Extract the [x, y] coordinate from the center of the cell holding the provided text.  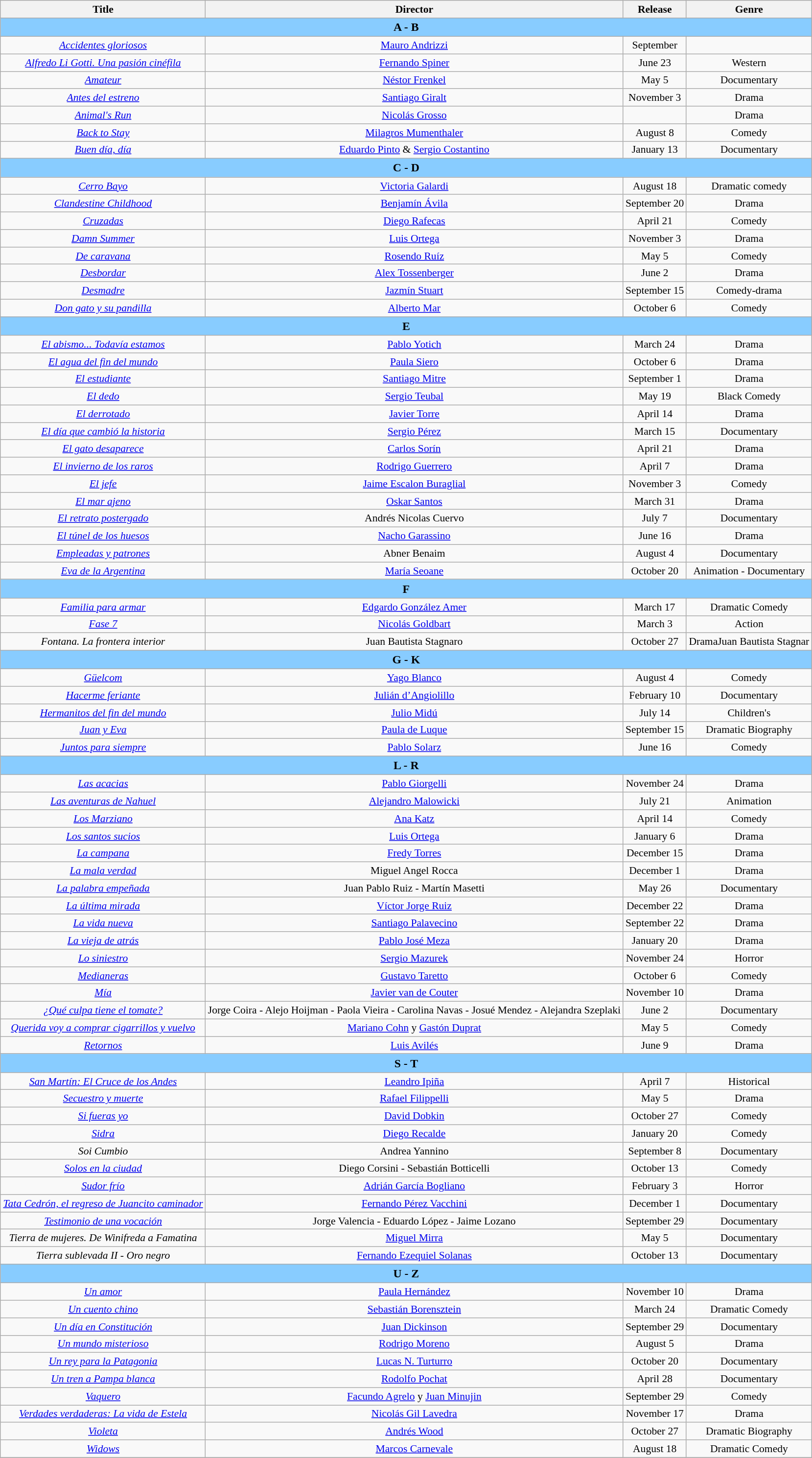
Medianeras [103, 976]
May 26 [655, 888]
March 3 [655, 624]
El gato desaparece [103, 449]
Sudor frío [103, 1186]
August 5 [655, 1344]
July 21 [655, 801]
La vida nueva [103, 923]
Historical [749, 1082]
Vaquero [103, 1396]
El derrotado [103, 414]
Pablo Yotich [414, 344]
Víctor Jorge Ruiz [414, 906]
¿Qué culpa tiene el tomate? [103, 1011]
Andrés Wood [414, 1432]
Jazmín Stuart [414, 291]
Un tren a Pampa blanca [103, 1379]
Oskar Santos [414, 501]
La campana [103, 853]
Title [103, 9]
Soi Cumbio [103, 1151]
Release [655, 9]
Juan Dickinson [414, 1327]
Javier van de Couter [414, 993]
Back to Stay [103, 133]
Pablo Giorgelli [414, 784]
El retrato postergado [103, 518]
Cruzadas [103, 221]
Un mundo misterioso [103, 1344]
Empleadas y patrones [103, 554]
Sergio Teubal [414, 397]
El túnel de los huesos [103, 536]
Mauro Andrizzi [414, 46]
Javier Torre [414, 414]
Sidra [103, 1134]
Benjamín Ávila [414, 204]
Un cuento chino [103, 1309]
Antes del estreno [103, 98]
Fernando Pérez Vacchini [414, 1203]
De caravana [103, 256]
Paula Hernández [414, 1292]
September 8 [655, 1151]
January 13 [655, 150]
December 22 [655, 906]
Eduardo Pinto & Sergio Costantino [414, 150]
April 28 [655, 1379]
Leandro Ipiña [414, 1082]
Jorge Coira - Alejo Hoijman - Paola Vieira - Carolina Navas - Josué Mendez - Alejandra Szeplaki [414, 1011]
Desbordar [103, 273]
Juan y Eva [103, 730]
Sebastián Borensztein [414, 1309]
Alberto Mar [414, 308]
Solos en la ciudad [103, 1169]
Alex Tossenberger [414, 273]
July 14 [655, 713]
Violeta [103, 1432]
Lucas N. Turturro [414, 1362]
Director [414, 9]
June 23 [655, 63]
La palabra empeñada [103, 888]
Fontana. La frontera interior [103, 642]
January 6 [655, 836]
March 31 [655, 501]
Genre [749, 9]
Pablo Solarz [414, 748]
Juntos para siempre [103, 748]
Secuestro y muerte [103, 1099]
Tierra de mujeres. De Winifreda a Famatina [103, 1238]
Milagros Mumenthaler [414, 133]
Damn Summer [103, 238]
Rosendo Ruíz [414, 256]
L - R [406, 766]
Testimonio de una vocación [103, 1221]
La mala verdad [103, 871]
Sergio Pérez [414, 431]
Fernando Spiner [414, 63]
F [406, 589]
Nicolás Goldbart [414, 624]
Marcos Carnevale [414, 1449]
S - T [406, 1063]
September 1 [655, 379]
Mía [103, 993]
Children's [749, 713]
May 19 [655, 397]
Carlos Sorín [414, 449]
Amateur [103, 80]
Retornos [103, 1045]
Santiago Mitre [414, 379]
Julio Midú [414, 713]
Rodrigo Moreno [414, 1344]
Juan Bautista Stagnaro [414, 642]
November 17 [655, 1414]
Un rey para la Patagonia [103, 1362]
Jorge Valencia - Eduardo López - Jaime Lozano [414, 1221]
Animal's Run [103, 115]
Los santos sucios [103, 836]
María Seoane [414, 571]
Victoria Galardi [414, 186]
Hacerme feriante [103, 695]
C - D [406, 168]
Julián d’Angiolillo [414, 695]
El día que cambió la historia [103, 431]
Mariano Cohn y Gastón Duprat [414, 1028]
Edgardo González Amer [414, 607]
Güelcom [103, 678]
Abner Benaim [414, 554]
July 7 [655, 518]
December 15 [655, 853]
Desmadre [103, 291]
March 17 [655, 607]
El dedo [103, 397]
Sergio Mazurek [414, 958]
El agua del fin del mundo [103, 362]
La vieja de atrás [103, 941]
Cerro Bayo [103, 186]
Widows [103, 1449]
Los Marziano [103, 819]
Tierra sublevada II - Oro negro [103, 1256]
Action [749, 624]
Gustavo Taretto [414, 976]
Facundo Agrelo y Juan Minujin [414, 1396]
Diego Corsini - Sebastián Botticelli [414, 1169]
Las acacias [103, 784]
Verdades verdaderas: La vida de Estela [103, 1414]
Black Comedy [749, 397]
El jefe [103, 484]
Un amor [103, 1292]
Don gato y su pandilla [103, 308]
U - Z [406, 1274]
September 22 [655, 923]
La última mirada [103, 906]
El invierno de los raros [103, 466]
Nicolás Gil Lavedra [414, 1414]
Pablo José Meza [414, 941]
Diego Rafecas [414, 221]
Hermanitos del fin del mundo [103, 713]
Adrián García Bogliano [414, 1186]
Néstor Frenkel [414, 80]
Ana Katz [414, 819]
Santiago Palavecino [414, 923]
El estudiante [103, 379]
Western [749, 63]
Animation [749, 801]
Fase 7 [103, 624]
David Dobkin [414, 1116]
Familia para armar [103, 607]
June 9 [655, 1045]
Lo siniestro [103, 958]
DramaJuan Bautista Stagnar [749, 642]
Santiago Giralt [414, 98]
Fredy Torres [414, 853]
Miguel Angel Rocca [414, 871]
September 20 [655, 204]
Jaime Escalon Buraglial [414, 484]
Rodolfo Pochat [414, 1379]
September [655, 46]
A - B [406, 27]
February 10 [655, 695]
Paula Siero [414, 362]
Un día en Constitución [103, 1327]
Rodrigo Guerrero [414, 466]
Alejandro Malowicki [414, 801]
Eva de la Argentina [103, 571]
El mar ajeno [103, 501]
San Martín: El Cruce de los Andes [103, 1082]
Si fueras yo [103, 1116]
Juan Pablo Ruiz - Martín Masetti [414, 888]
Luis Avilés [414, 1045]
Querida voy a comprar cigarrillos y vuelvo [103, 1028]
Accidentes gloriosos [103, 46]
Animation - Documentary [749, 571]
August 8 [655, 133]
Andrés Nicolas Cuervo [414, 518]
Clandestine Childhood [103, 204]
Miguel Mirra [414, 1238]
G - K [406, 660]
Nacho Garassino [414, 536]
Nicolás Grosso [414, 115]
Diego Recalde [414, 1134]
Fernando Ezequiel Solanas [414, 1256]
Buen día, día [103, 150]
El abismo... Todavía estamos [103, 344]
Dramatic comedy [749, 186]
Las aventuras de Nahuel [103, 801]
Alfredo Li Gotti. Una pasión cinéfila [103, 63]
Comedy-drama [749, 291]
Andrea Yannino [414, 1151]
February 3 [655, 1186]
Yago Blanco [414, 678]
Paula de Luque [414, 730]
Tata Cedrón, el regreso de Juancito caminador [103, 1203]
March 15 [655, 431]
Rafael Filippelli [414, 1099]
E [406, 326]
